From the cell containing the given text, extract its center point as (x, y) coordinate. 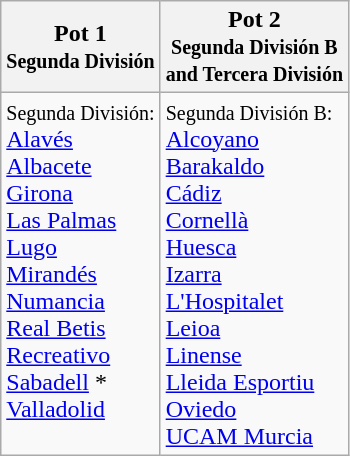
Segunda División B:AlcoyanoBarakaldoCádizCornellàHuescaIzarraL'HospitaletLeioaLinenseLleida EsportiuOviedoUCAM Murcia (254, 274)
Pot 1Segunda División (80, 47)
Pot 2Segunda División Band Tercera División (254, 47)
Segunda División:AlavésAlbaceteGironaLas PalmasLugoMirandésNumanciaReal BetisRecreativoSabadell *Valladolid (80, 274)
